Output the (X, Y) coordinate of the center of the cell containing the given text.  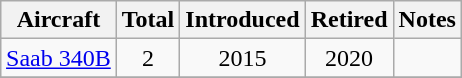
2 (148, 58)
Notes (427, 20)
Saab 340B (59, 58)
Total (148, 20)
2015 (242, 58)
Retired (349, 20)
Introduced (242, 20)
Aircraft (59, 20)
2020 (349, 58)
